Identify which cell holds the provided text, then report its [X, Y] central coordinate. 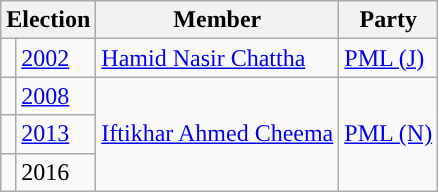
Hamid Nasir Chattha [218, 58]
2002 [56, 58]
2008 [56, 96]
PML (N) [388, 134]
Iftikhar Ahmed Cheema [218, 134]
2016 [56, 172]
Election [48, 20]
PML (J) [388, 58]
2013 [56, 134]
Party [388, 20]
Member [218, 20]
